Capture the cell that displays the provided text and extract its (x, y) central coordinate. 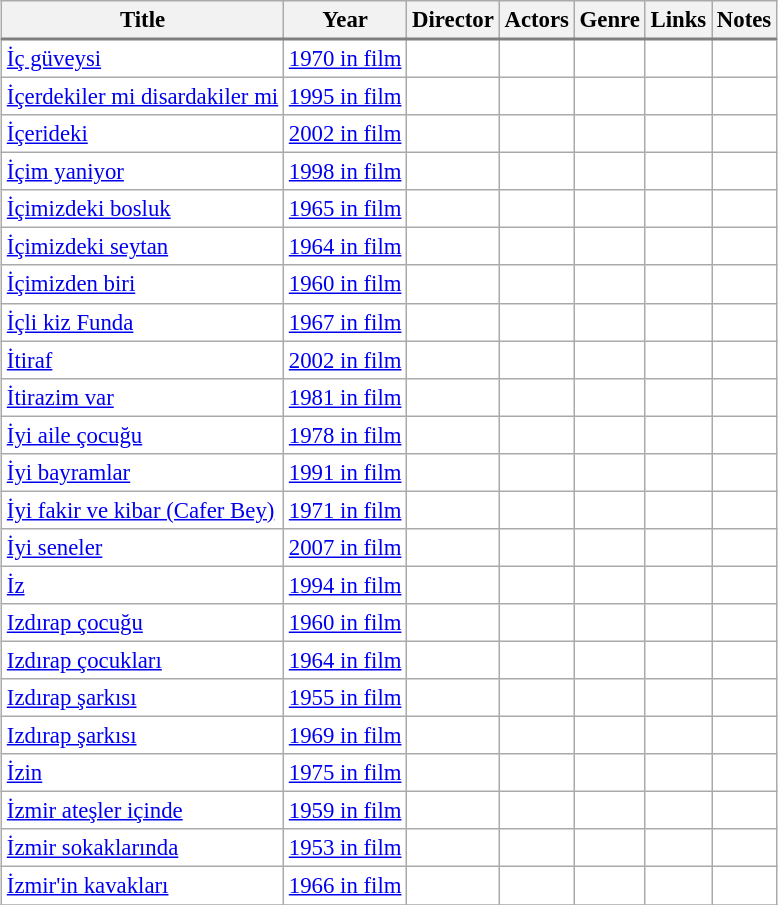
Genre (610, 20)
1965 in film (346, 209)
1953 in film (346, 848)
İtirazim var (143, 397)
İyi seneler (143, 548)
İz (143, 585)
İzmir sokaklarında (143, 848)
1971 in film (346, 510)
Links (678, 20)
1959 in film (346, 811)
İç güveysi (143, 58)
Year (346, 20)
İtiraf (143, 360)
İçerideki (143, 134)
1975 in film (346, 773)
İçimizdeki seytan (143, 247)
İzmir ateşler içinde (143, 811)
İçim yaniyor (143, 172)
Actors (536, 20)
İyi bayramlar (143, 472)
2007 in film (346, 548)
Director (453, 20)
Izdırap çocukları (143, 660)
1966 in film (346, 886)
1978 in film (346, 435)
Title (143, 20)
İzin (143, 773)
1995 in film (346, 96)
1967 in film (346, 322)
1969 in film (346, 736)
1970 in film (346, 58)
1991 in film (346, 472)
İçimizdeki bosluk (143, 209)
Izdırap çocuğu (143, 623)
İçimizden biri (143, 284)
İyi fakir ve kibar (Cafer Bey) (143, 510)
İçli kiz Funda (143, 322)
1994 in film (346, 585)
İyi aile çocuğu (143, 435)
1998 in film (346, 172)
İçerdekiler mi disardakiler mi (143, 96)
1955 in film (346, 698)
1981 in film (346, 397)
Notes (744, 20)
İzmir'in kavakları (143, 886)
